Determine the [X, Y] coordinate at the center of the cell enclosing the given text.  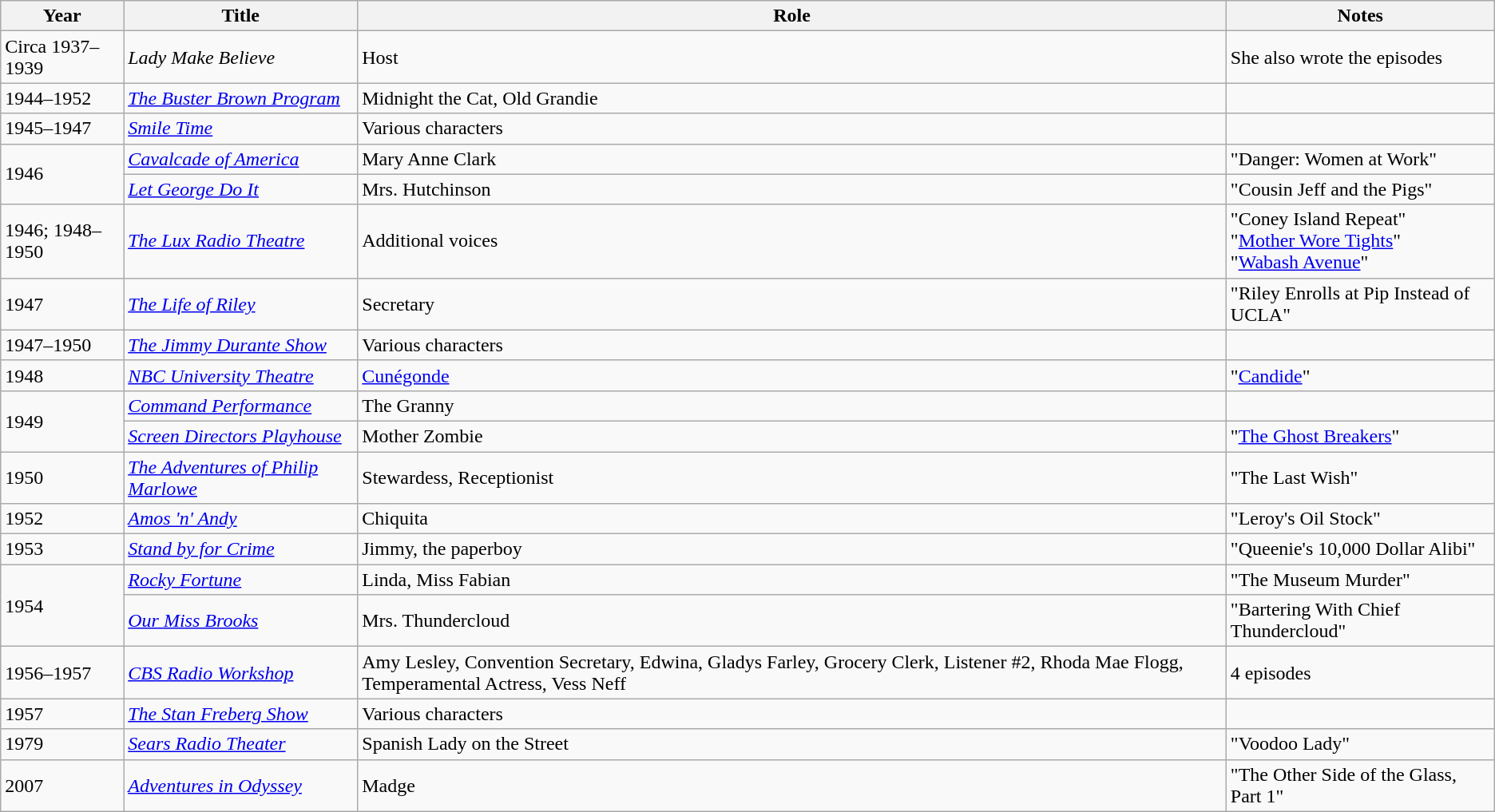
Role [792, 16]
The Buster Brown Program [241, 98]
Mrs. Hutchinson [792, 189]
1945–1947 [62, 129]
1953 [62, 549]
Let George Do It [241, 189]
NBC University Theatre [241, 375]
1957 [62, 714]
"Candide" [1360, 375]
1944–1952 [62, 98]
Command Performance [241, 406]
"Leroy's Oil Stock" [1360, 519]
"The Ghost Breakers" [1360, 436]
The Adventures of Philip Marlowe [241, 477]
"Voodoo Lady" [1360, 744]
4 episodes [1360, 672]
Mother Zombie [792, 436]
Cunégonde [792, 375]
"Queenie's 10,000 Dollar Alibi" [1360, 549]
The Stan Freberg Show [241, 714]
Circa 1937–1939 [62, 57]
1947 [62, 303]
The Jimmy Durante Show [241, 345]
She also wrote the episodes [1360, 57]
Midnight the Cat, Old Grandie [792, 98]
1950 [62, 477]
"Coney Island Repeat""Mother Wore Tights""Wabash Avenue" [1360, 241]
"Bartering With Chief Thundercloud" [1360, 621]
1979 [62, 744]
Stewardess, Receptionist [792, 477]
Rocky Fortune [241, 580]
The Granny [792, 406]
1954 [62, 605]
Additional voices [792, 241]
Chiquita [792, 519]
Smile Time [241, 129]
Year [62, 16]
Title [241, 16]
"The Last Wish" [1360, 477]
Notes [1360, 16]
Mary Anne Clark [792, 159]
"The Other Side of the Glass, Part 1" [1360, 786]
"The Museum Murder" [1360, 580]
"Riley Enrolls at Pip Instead of UCLA" [1360, 303]
2007 [62, 786]
1949 [62, 421]
Amy Lesley, Convention Secretary, Edwina, Gladys Farley, Grocery Clerk, Listener #2, Rhoda Mae Flogg, Temperamental Actress, Vess Neff [792, 672]
Our Miss Brooks [241, 621]
CBS Radio Workshop [241, 672]
Stand by for Crime [241, 549]
Screen Directors Playhouse [241, 436]
The Lux Radio Theatre [241, 241]
The Life of Riley [241, 303]
1952 [62, 519]
"Cousin Jeff and the Pigs" [1360, 189]
Amos 'n' Andy [241, 519]
Spanish Lady on the Street [792, 744]
Linda, Miss Fabian [792, 580]
"Danger: Women at Work" [1360, 159]
Lady Make Believe [241, 57]
1946 [62, 174]
Jimmy, the paperboy [792, 549]
Host [792, 57]
1947–1950 [62, 345]
1946; 1948–1950 [62, 241]
Adventures in Odyssey [241, 786]
Sears Radio Theater [241, 744]
1948 [62, 375]
1956–1957 [62, 672]
Madge [792, 786]
Secretary [792, 303]
Mrs. Thundercloud [792, 621]
Cavalcade of America [241, 159]
